Output the (x, y) coordinate of the center of the cell containing the given text.  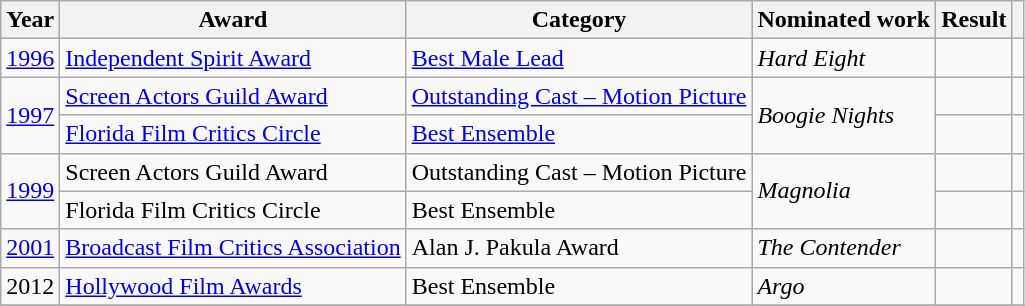
Argo (844, 286)
Nominated work (844, 20)
2001 (30, 248)
Boogie Nights (844, 115)
Year (30, 20)
Result (974, 20)
2012 (30, 286)
1997 (30, 115)
Hollywood Film Awards (233, 286)
Category (579, 20)
Award (233, 20)
1999 (30, 191)
Independent Spirit Award (233, 58)
Best Male Lead (579, 58)
Alan J. Pakula Award (579, 248)
Hard Eight (844, 58)
1996 (30, 58)
The Contender (844, 248)
Broadcast Film Critics Association (233, 248)
Magnolia (844, 191)
